Determine the [X, Y] coordinate at the center of the cell enclosing the given text.  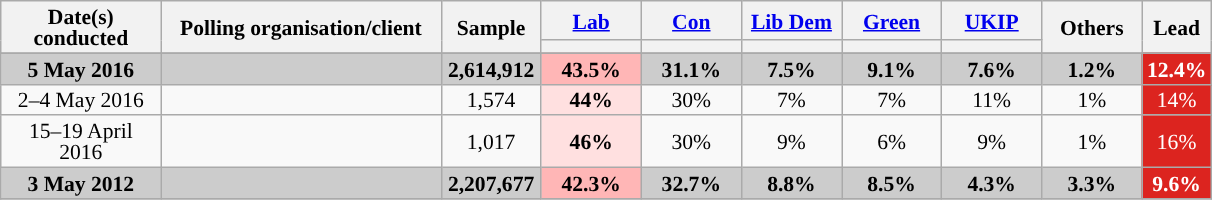
UKIP [992, 20]
8.5% [892, 184]
1,574 [491, 100]
Lib Dem [791, 20]
2–4 May 2016 [81, 100]
14% [1176, 100]
Lab [591, 20]
15–19 April 2016 [81, 142]
Con [691, 20]
2,614,912 [491, 68]
46% [591, 142]
5 May 2016 [81, 68]
Date(s)conducted [81, 27]
32.7% [691, 184]
2,207,677 [491, 184]
Polling organisation/client [301, 27]
3.3% [1092, 184]
43.5% [591, 68]
Sample [491, 27]
9.6% [1176, 184]
Green [892, 20]
1.2% [1092, 68]
Others [1092, 27]
31.1% [691, 68]
12.4% [1176, 68]
1,017 [491, 142]
7.5% [791, 68]
9.1% [892, 68]
8.8% [791, 184]
3 May 2012 [81, 184]
Lead [1176, 27]
16% [1176, 142]
4.3% [992, 184]
44% [591, 100]
11% [992, 100]
6% [892, 142]
42.3% [591, 184]
7.6% [992, 68]
